Capture the cell that displays the provided text and extract its (X, Y) central coordinate. 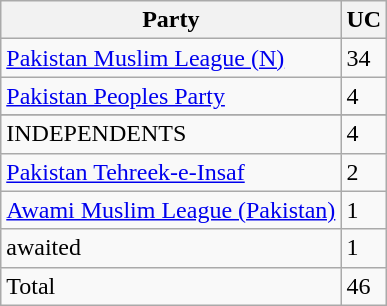
Pakistan Tehreek-e-Insaf (171, 172)
Party (171, 20)
INDEPENDENTS (171, 134)
46 (364, 286)
UC (364, 20)
awaited (171, 248)
Pakistan Muslim League (N) (171, 58)
Total (171, 286)
34 (364, 58)
Awami Muslim League (Pakistan) (171, 210)
Pakistan Peoples Party (171, 96)
2 (364, 172)
